Identify which cell holds the provided text, then report its (X, Y) central coordinate. 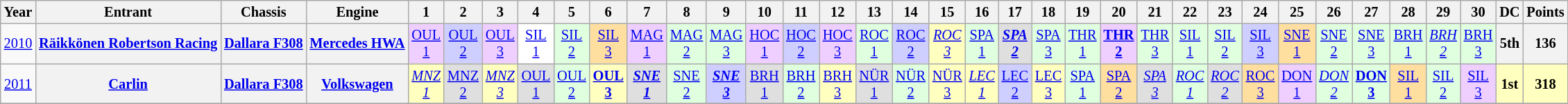
318 (1545, 84)
NÜR2 (910, 84)
19 (1082, 12)
8 (687, 12)
MNZ1 (426, 84)
HOC1 (765, 44)
THR2 (1119, 44)
22 (1190, 12)
23 (1225, 12)
MAG1 (647, 44)
2 (463, 12)
LEC3 (1048, 84)
MNZ3 (500, 84)
Engine (358, 12)
30 (1478, 12)
136 (1545, 44)
DON2 (1333, 84)
NÜR3 (948, 84)
28 (1408, 12)
Volkswagen (358, 84)
6 (608, 12)
15 (948, 12)
1st (1510, 84)
Mercedes HWA (358, 44)
27 (1371, 12)
18 (1048, 12)
9 (726, 12)
HOC2 (801, 44)
26 (1333, 12)
LEC2 (1015, 84)
Entrant (128, 12)
17 (1015, 12)
12 (838, 12)
HOC3 (838, 44)
Year (18, 12)
5 (572, 12)
NÜR1 (874, 84)
Points (1545, 12)
2010 (18, 44)
Carlin (128, 84)
2011 (18, 84)
20 (1119, 12)
MAG2 (687, 44)
THR1 (1082, 44)
DON3 (1371, 84)
Räikkönen Robertson Racing (128, 44)
21 (1154, 12)
MAG3 (726, 44)
13 (874, 12)
1 (426, 12)
16 (982, 12)
14 (910, 12)
3 (500, 12)
MNZ2 (463, 84)
LEC1 (982, 84)
11 (801, 12)
29 (1443, 12)
7 (647, 12)
DON1 (1297, 84)
5th (1510, 44)
4 (536, 12)
10 (765, 12)
25 (1297, 12)
DC (1510, 12)
24 (1261, 12)
THR3 (1154, 44)
Chassis (264, 12)
